Determine the [X, Y] coordinate at the center of the cell enclosing the given text.  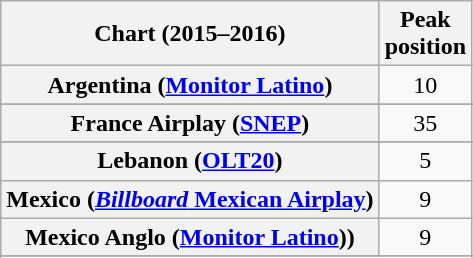
Peakposition [425, 34]
35 [425, 123]
Lebanon (OLT20) [190, 161]
Mexico Anglo (Monitor Latino)) [190, 237]
Mexico (Billboard Mexican Airplay) [190, 199]
10 [425, 85]
France Airplay (SNEP) [190, 123]
5 [425, 161]
Argentina (Monitor Latino) [190, 85]
Chart (2015–2016) [190, 34]
